Return (X, Y) of the center of cell containing provided text 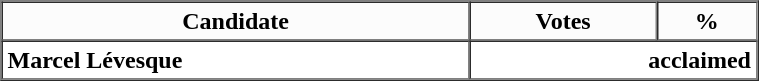
acclaimed (614, 60)
% (707, 22)
Candidate (236, 22)
Marcel Lévesque (236, 60)
Votes (564, 22)
